Identify which cell holds the provided text, then report its (X, Y) central coordinate. 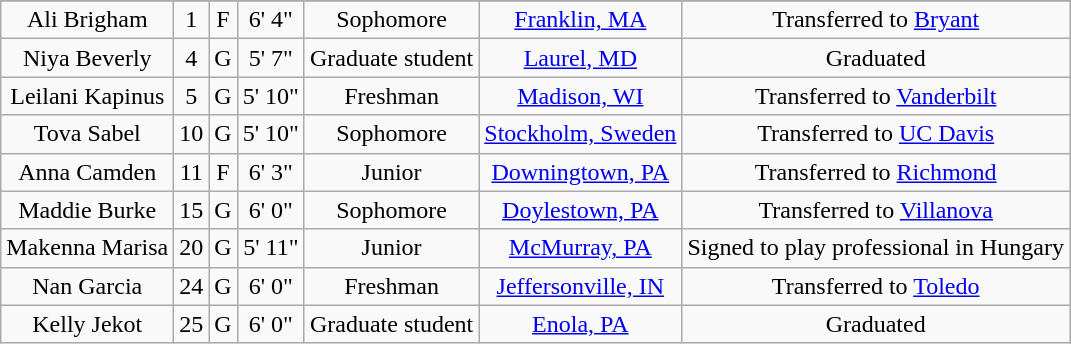
Jeffersonville, IN (580, 286)
Signed to play professional in Hungary (876, 248)
11 (192, 172)
Kelly Jekot (88, 324)
1 (192, 20)
Doylestown, PA (580, 210)
4 (192, 58)
Transferred to Richmond (876, 172)
6' 3" (270, 172)
5' 7" (270, 58)
24 (192, 286)
20 (192, 248)
Transferred to UC Davis (876, 134)
McMurray, PA (580, 248)
Laurel, MD (580, 58)
Madison, WI (580, 96)
15 (192, 210)
Stockholm, Sweden (580, 134)
Maddie Burke (88, 210)
Anna Camden (88, 172)
5' 11" (270, 248)
Transferred to Villanova (876, 210)
Ali Brigham (88, 20)
Makenna Marisa (88, 248)
Downingtown, PA (580, 172)
Transferred to Vanderbilt (876, 96)
5 (192, 96)
10 (192, 134)
Enola, PA (580, 324)
25 (192, 324)
Transferred to Toledo (876, 286)
Tova Sabel (88, 134)
Transferred to Bryant (876, 20)
6' 4" (270, 20)
Leilani Kapinus (88, 96)
Niya Beverly (88, 58)
Franklin, MA (580, 20)
Nan Garcia (88, 286)
